From the cell containing the given text, extract its center point as (x, y) coordinate. 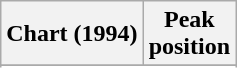
Peakposition (189, 34)
Chart (1994) (72, 34)
